Search for the cell housing the specified text and yield its (x, y) center coordinate. 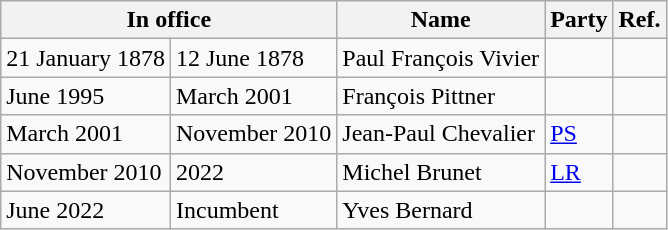
Incumbent (253, 210)
Name (441, 20)
LR (579, 172)
Jean-Paul Chevalier (441, 134)
François Pittner (441, 96)
In office (169, 20)
Paul François Vivier (441, 58)
PS (579, 134)
21 January 1878 (86, 58)
2022 (253, 172)
Yves Bernard (441, 210)
Party (579, 20)
June 1995 (86, 96)
June 2022 (86, 210)
Ref. (640, 20)
Michel Brunet (441, 172)
12 June 1878 (253, 58)
